Output the [x, y] coordinate of the center of the cell containing the given text.  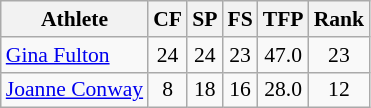
18 [204, 90]
16 [240, 90]
CF [168, 19]
FS [240, 19]
Athlete [74, 19]
8 [168, 90]
Gina Fulton [74, 55]
47.0 [284, 55]
12 [340, 90]
Joanne Conway [74, 90]
28.0 [284, 90]
SP [204, 19]
Rank [340, 19]
TFP [284, 19]
